Capture the cell that displays the provided text and extract its (x, y) central coordinate. 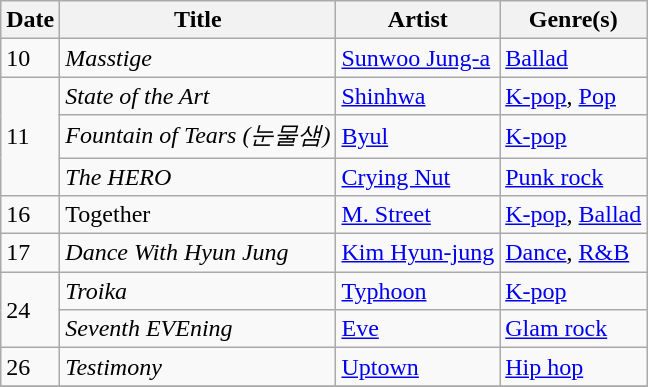
17 (30, 253)
Title (198, 20)
Masstige (198, 58)
Fountain of Tears (눈물샘) (198, 136)
Glam rock (574, 329)
Shinhwa (418, 96)
Punk rock (574, 177)
26 (30, 367)
11 (30, 136)
Together (198, 215)
Byul (418, 136)
24 (30, 310)
Crying Nut (418, 177)
Seventh EVEning (198, 329)
10 (30, 58)
K-pop, Pop (574, 96)
M. Street (418, 215)
Sunwoo Jung-a (418, 58)
Ballad (574, 58)
16 (30, 215)
Uptown (418, 367)
Kim Hyun-jung (418, 253)
Date (30, 20)
Dance, R&B (574, 253)
Genre(s) (574, 20)
Hip hop (574, 367)
State of the Art (198, 96)
K-pop, Ballad (574, 215)
Troika (198, 291)
Typhoon (418, 291)
Dance With Hyun Jung (198, 253)
Eve (418, 329)
The HERO (198, 177)
Testimony (198, 367)
Artist (418, 20)
